For the text-containing cell, return its midpoint in [x, y] coordinate format. 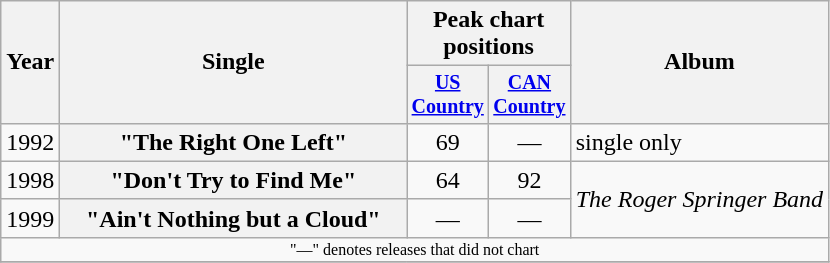
1992 [30, 142]
69 [448, 142]
The Roger Springer Band [699, 199]
Album [699, 62]
1999 [30, 218]
"Don't Try to Find Me" [234, 180]
Single [234, 62]
"The Right One Left" [234, 142]
US Country [448, 94]
single only [699, 142]
"—" denotes releases that did not chart [415, 249]
92 [530, 180]
1998 [30, 180]
64 [448, 180]
Peak chartpositions [488, 34]
"Ain't Nothing but a Cloud" [234, 218]
CAN Country [530, 94]
Year [30, 62]
